Locate the cell with the specified text and output its [X, Y] center coordinate. 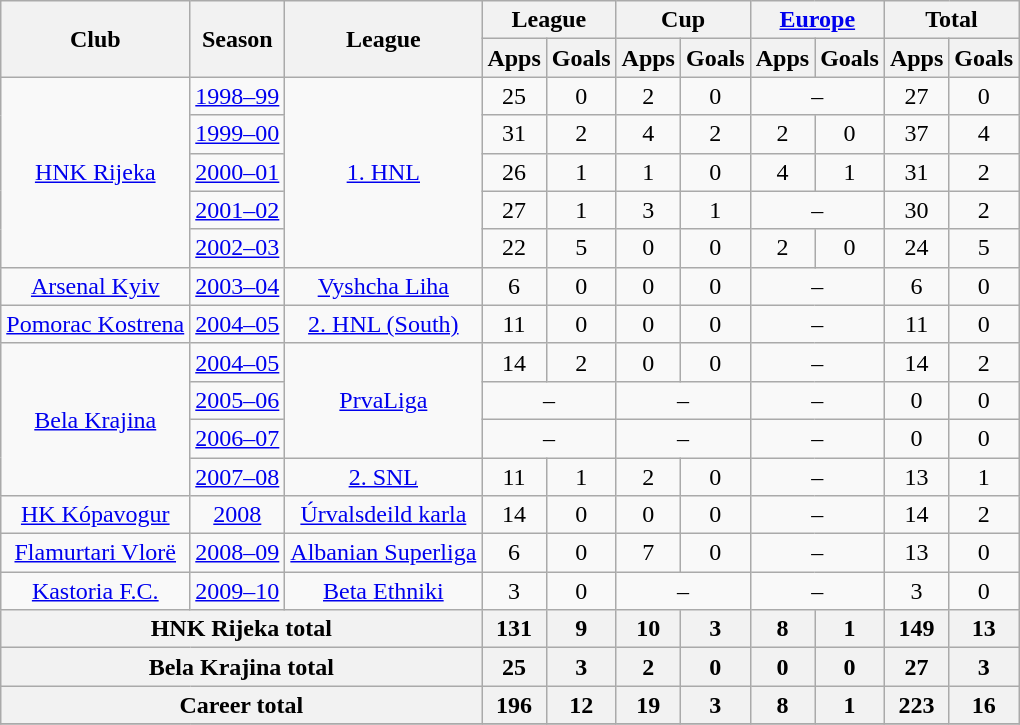
Úrvalsdeild karla [384, 515]
1. HNL [384, 172]
2000–01 [238, 172]
2. HNL (South) [384, 324]
2001–02 [238, 210]
16 [984, 705]
223 [916, 705]
Europe [817, 20]
Albanian Superliga [384, 553]
2007–08 [238, 477]
1998–99 [238, 96]
2002–03 [238, 248]
Vyshcha Liha [384, 286]
196 [514, 705]
12 [581, 705]
37 [916, 134]
Career total [242, 705]
Arsenal Kyiv [96, 286]
10 [648, 629]
7 [648, 553]
26 [514, 172]
Club [96, 39]
24 [916, 248]
Bela Krajina total [242, 667]
HK Kópavogur [96, 515]
Pomorac Kostrena [96, 324]
HNK Rijeka [96, 172]
HNK Rijeka total [242, 629]
Bela Krajina [96, 419]
1999–00 [238, 134]
Kastoria F.C. [96, 591]
149 [916, 629]
Beta Ethniki [384, 591]
2006–07 [238, 438]
19 [648, 705]
Season [238, 39]
2008 [238, 515]
Total [951, 20]
2005–06 [238, 400]
2008–09 [238, 553]
PrvaLiga [384, 400]
9 [581, 629]
30 [916, 210]
2009–10 [238, 591]
Cup [683, 20]
22 [514, 248]
2003–04 [238, 286]
Flamurtari Vlorë [96, 553]
131 [514, 629]
2. SNL [384, 477]
